Output the [x, y] coordinate of the center of the cell containing the given text.  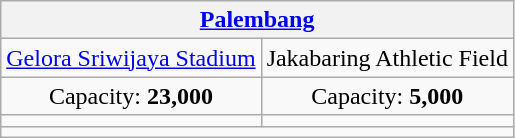
Jakabaring Athletic Field [387, 58]
Palembang [258, 20]
Gelora Sriwijaya Stadium [131, 58]
Capacity: 5,000 [387, 96]
Capacity: 23,000 [131, 96]
